Identify which cell holds the provided text, then report its (x, y) central coordinate. 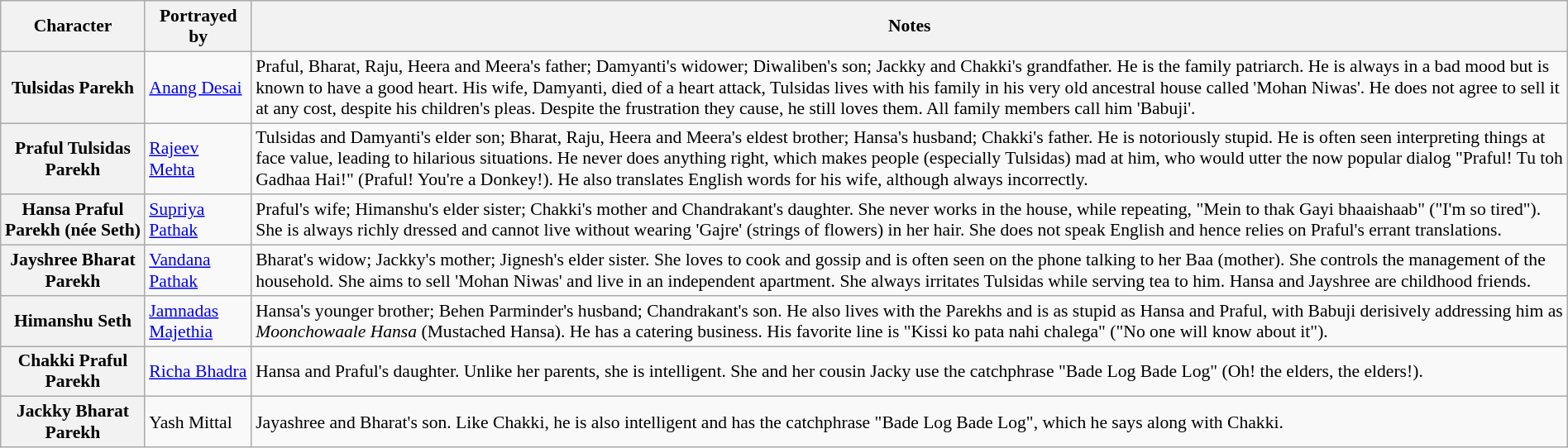
Anang Desai (198, 88)
Himanshu Seth (73, 321)
Jackky Bharat Parekh (73, 422)
Supriya Pathak (198, 220)
Yash Mittal (198, 422)
Character (73, 26)
Tulsidas Parekh (73, 88)
Jayashree and Bharat's son. Like Chakki, he is also intelligent and has the catchphrase "Bade Log Bade Log", which he says along with Chakki. (910, 422)
Praful Tulsidas Parekh (73, 159)
Vandana Pathak (198, 271)
Portrayed by (198, 26)
Chakki Praful Parekh (73, 372)
Hansa Praful Parekh (née Seth) (73, 220)
Notes (910, 26)
Jayshree Bharat Parekh (73, 271)
Rajeev Mehta (198, 159)
Jamnadas Majethia (198, 321)
Richa Bhadra (198, 372)
